Return the [X, Y] coordinate for the center point of the cell that contains the specified text.  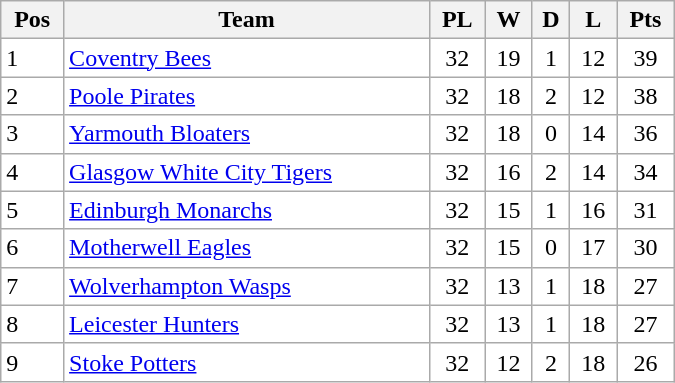
Team [247, 20]
Leicester Hunters [247, 324]
Coventry Bees [247, 58]
17 [594, 248]
L [594, 20]
6 [32, 248]
PL [457, 20]
39 [646, 58]
8 [32, 324]
Glasgow White City Tigers [247, 172]
D [551, 20]
Wolverhampton Wasps [247, 286]
31 [646, 210]
Pts [646, 20]
36 [646, 134]
30 [646, 248]
26 [646, 362]
W [508, 20]
5 [32, 210]
Poole Pirates [247, 96]
9 [32, 362]
Yarmouth Bloaters [247, 134]
3 [32, 134]
19 [508, 58]
Edinburgh Monarchs [247, 210]
4 [32, 172]
Pos [32, 20]
Motherwell Eagles [247, 248]
7 [32, 286]
34 [646, 172]
38 [646, 96]
Stoke Potters [247, 362]
